For the text-containing cell, return its midpoint in (X, Y) coordinate format. 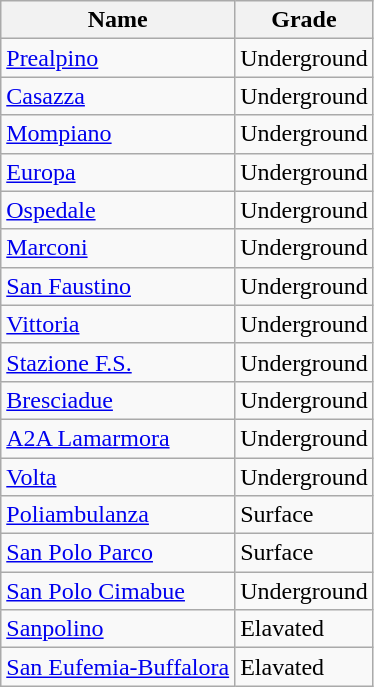
Bresciadue (118, 400)
Marconi (118, 248)
Grade (304, 20)
Sanpolino (118, 629)
San Faustino (118, 286)
Stazione F.S. (118, 362)
Ospedale (118, 210)
A2A Lamarmora (118, 438)
Mompiano (118, 134)
Vittoria (118, 324)
San Polo Parco (118, 553)
Prealpino (118, 58)
Volta (118, 477)
San Eufemia-Buffalora (118, 667)
San Polo Cimabue (118, 591)
Name (118, 20)
Casazza (118, 96)
Europa (118, 172)
Poliambulanza (118, 515)
